Provide the (x, y) coordinate of the cell's center where the given text is located.  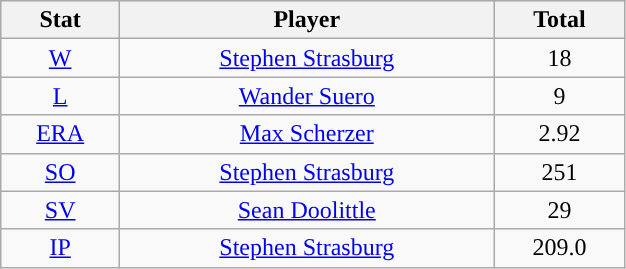
ERA (60, 134)
SO (60, 172)
Wander Suero (307, 96)
9 (560, 96)
Player (307, 20)
Total (560, 20)
IP (60, 248)
251 (560, 172)
209.0 (560, 248)
Max Scherzer (307, 134)
SV (60, 210)
29 (560, 210)
Stat (60, 20)
18 (560, 58)
2.92 (560, 134)
Sean Doolittle (307, 210)
L (60, 96)
W (60, 58)
